Return the (X, Y) coordinate for the center point of the cell that contains the specified text.  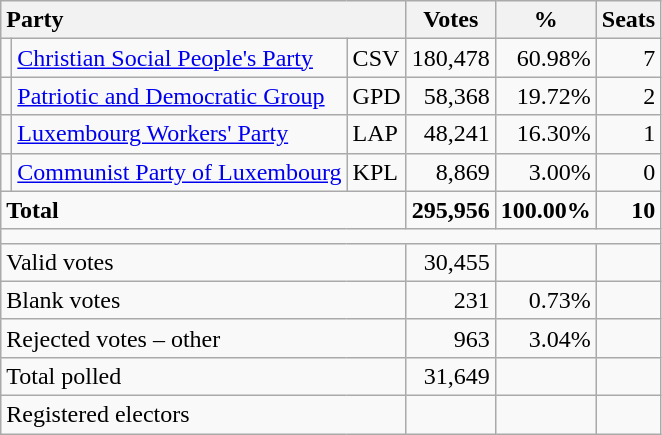
CSV (376, 58)
Party (204, 20)
963 (450, 338)
Seats (628, 20)
10 (628, 210)
2 (628, 96)
30,455 (450, 262)
% (546, 20)
Total (204, 210)
Blank votes (204, 300)
Patriotic and Democratic Group (180, 96)
Registered electors (204, 414)
Christian Social People's Party (180, 58)
0.73% (546, 300)
231 (450, 300)
KPL (376, 172)
Valid votes (204, 262)
58,368 (450, 96)
Luxembourg Workers' Party (180, 134)
60.98% (546, 58)
3.00% (546, 172)
100.00% (546, 210)
GPD (376, 96)
8,869 (450, 172)
3.04% (546, 338)
0 (628, 172)
1 (628, 134)
Communist Party of Luxembourg (180, 172)
7 (628, 58)
180,478 (450, 58)
Votes (450, 20)
19.72% (546, 96)
295,956 (450, 210)
Total polled (204, 376)
Rejected votes – other (204, 338)
LAP (376, 134)
31,649 (450, 376)
16.30% (546, 134)
48,241 (450, 134)
